For the text-containing cell, return its midpoint in (x, y) coordinate format. 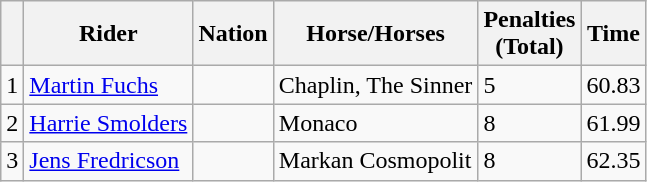
1 (12, 85)
Monaco (376, 123)
Penalties(Total) (530, 34)
2 (12, 123)
Markan Cosmopolit (376, 161)
5 (530, 85)
62.35 (614, 161)
Horse/Horses (376, 34)
3 (12, 161)
Rider (108, 34)
Martin Fuchs (108, 85)
Chaplin, The Sinner (376, 85)
60.83 (614, 85)
Nation (233, 34)
Jens Fredricson (108, 161)
Harrie Smolders (108, 123)
61.99 (614, 123)
Time (614, 34)
